Scan for the cell matching the given text and deliver its [x, y] coordinate at center. 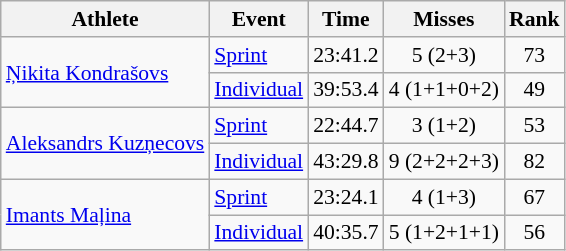
Time [346, 19]
23:24.1 [346, 197]
43:29.8 [346, 162]
82 [534, 162]
39:53.4 [346, 90]
Event [258, 19]
3 (1+2) [444, 126]
4 (1+3) [444, 197]
Misses [444, 19]
73 [534, 55]
49 [534, 90]
67 [534, 197]
Ņikita Kondrašovs [106, 72]
9 (2+2+2+3) [444, 162]
Rank [534, 19]
5 (1+2+1+1) [444, 233]
Athlete [106, 19]
Aleksandrs Kuzņecovs [106, 144]
Imants Maļina [106, 214]
53 [534, 126]
23:41.2 [346, 55]
22:44.7 [346, 126]
5 (2+3) [444, 55]
40:35.7 [346, 233]
56 [534, 233]
4 (1+1+0+2) [444, 90]
